Pinpoint the cell where the given text exists, returning its [X, Y] midpoint coordinate. 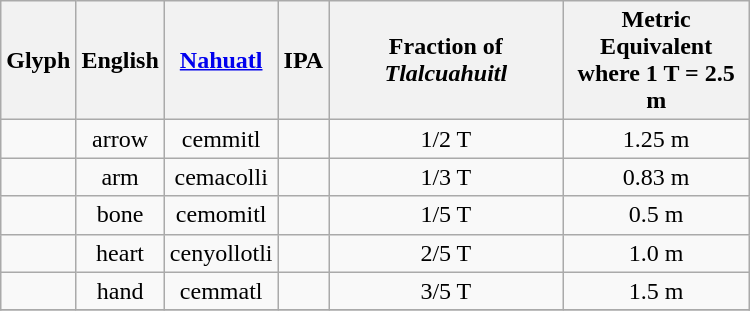
cemmatl [221, 291]
cemomitl [221, 215]
Fraction of Tlalcuahuitl [446, 60]
1/3 T [446, 177]
0.83 m [656, 177]
heart [120, 253]
Metric Equivalent where 1 T = 2.5 m [656, 60]
3/5 T [446, 291]
IPA [304, 60]
1/2 T [446, 139]
1.5 m [656, 291]
arm [120, 177]
2/5 T [446, 253]
English [120, 60]
cemmitl [221, 139]
cenyollotli [221, 253]
hand [120, 291]
cemacolli [221, 177]
1.25 m [656, 139]
0.5 m [656, 215]
1.0 m [656, 253]
1/5 T [446, 215]
arrow [120, 139]
Nahuatl [221, 60]
Glyph [38, 60]
bone [120, 215]
